Identify which cell holds the provided text, then report its (X, Y) central coordinate. 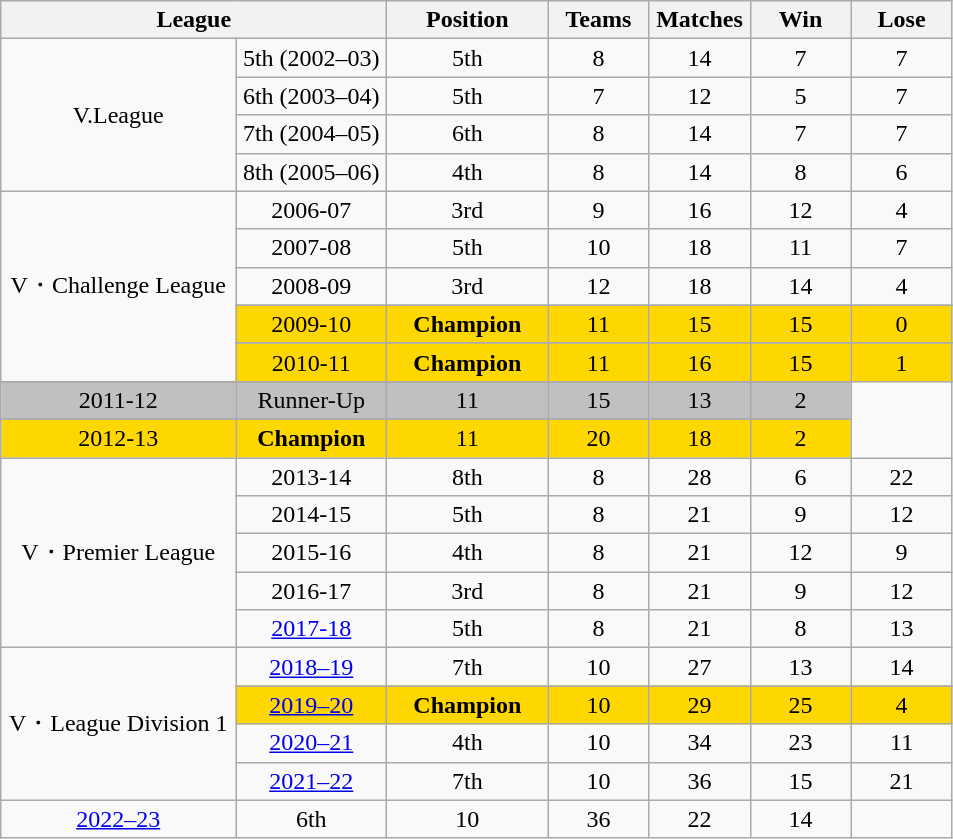
Win (800, 20)
8th (2005–06) (312, 172)
7th (2004–05) (312, 134)
2018–19 (312, 667)
2010-11 (312, 362)
Position (468, 20)
2016-17 (312, 591)
V.League (118, 115)
2015-16 (312, 553)
28 (700, 477)
0 (902, 324)
2013-14 (312, 477)
2008-09 (312, 286)
2012-13 (118, 438)
20 (598, 438)
Runner-Up (312, 400)
Lose (902, 20)
V・League Division 1 (118, 724)
2011-12 (118, 400)
Teams (598, 20)
V・Challenge League (118, 286)
6th (2003–04) (312, 96)
25 (800, 705)
27 (700, 667)
Matches (700, 20)
2021–22 (312, 781)
29 (700, 705)
2019–20 (312, 705)
League (194, 20)
23 (800, 743)
2017-18 (312, 629)
34 (700, 743)
2009-10 (312, 324)
2006-07 (312, 210)
1 (902, 362)
8th (468, 477)
5 (800, 96)
2014-15 (312, 515)
2022–23 (118, 819)
V・Premier League (118, 553)
5th (2002–03) (312, 58)
2020–21 (312, 743)
2007-08 (312, 248)
